Identify which cell holds the provided text, then report its [X, Y] central coordinate. 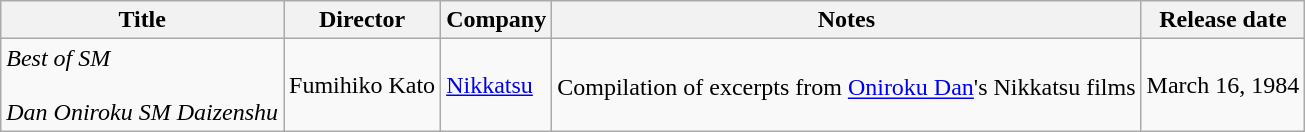
Director [362, 20]
Notes [846, 20]
March 16, 1984 [1223, 85]
Compilation of excerpts from Oniroku Dan's Nikkatsu films [846, 85]
Best of SMDan Oniroku SM Daizenshu [142, 85]
Fumihiko Kato [362, 85]
Release date [1223, 20]
Nikkatsu [496, 85]
Company [496, 20]
Title [142, 20]
